Capture the cell that displays the provided text and extract its (x, y) central coordinate. 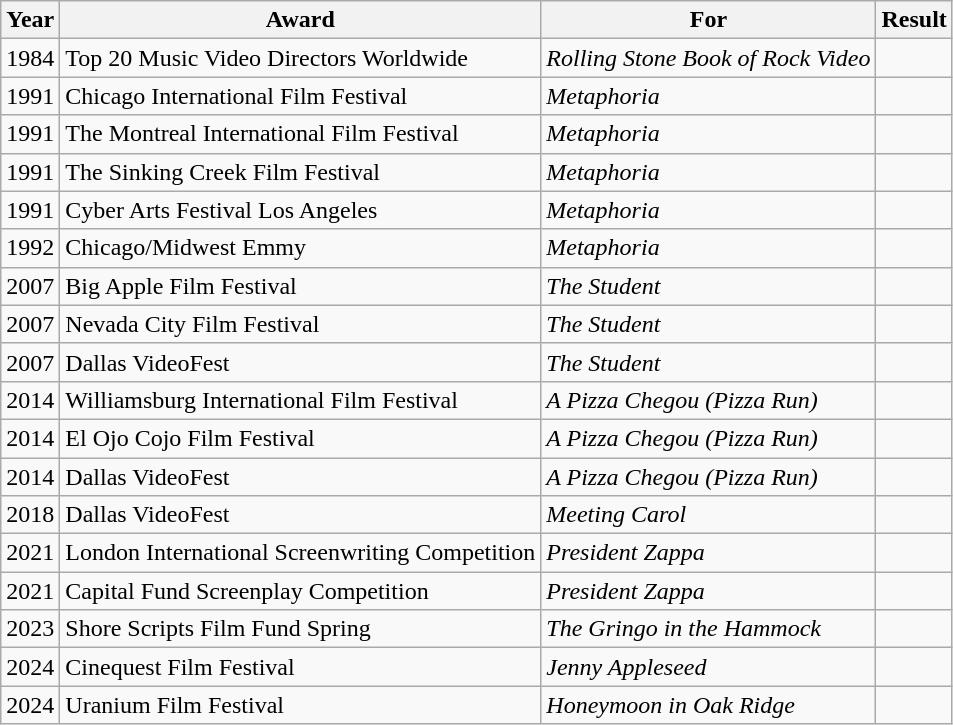
1992 (30, 248)
Capital Fund Screenplay Competition (300, 591)
Rolling Stone Book of Rock Video (708, 58)
Big Apple Film Festival (300, 286)
2018 (30, 515)
London International Screenwriting Competition (300, 553)
Cyber Arts Festival Los Angeles (300, 210)
Williamsburg International Film Festival (300, 400)
1984 (30, 58)
The Montreal International Film Festival (300, 134)
Year (30, 20)
Chicago International Film Festival (300, 96)
Chicago/Midwest Emmy (300, 248)
Result (914, 20)
Award (300, 20)
The Sinking Creek Film Festival (300, 172)
Cinequest Film Festival (300, 667)
Nevada City Film Festival (300, 324)
Jenny Appleseed (708, 667)
For (708, 20)
Meeting Carol (708, 515)
Top 20 Music Video Directors Worldwide (300, 58)
El Ojo Cojo Film Festival (300, 438)
Honeymoon in Oak Ridge (708, 705)
2023 (30, 629)
Shore Scripts Film Fund Spring (300, 629)
The Gringo in the Hammock (708, 629)
Uranium Film Festival (300, 705)
